Pinpoint the cell where the given text exists, returning its [X, Y] midpoint coordinate. 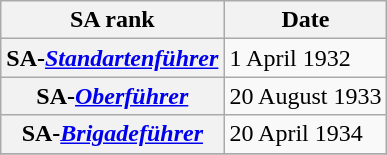
1 April 1932 [306, 58]
Date [306, 20]
SA-Brigadeführer [112, 134]
SA-Oberführer [112, 96]
SA-Standartenführer [112, 58]
20 April 1934 [306, 134]
20 August 1933 [306, 96]
SA rank [112, 20]
